Pinpoint the cell where the given text exists, returning its (x, y) midpoint coordinate. 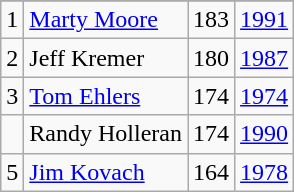
164 (212, 172)
Marty Moore (106, 20)
3 (12, 96)
5 (12, 172)
Tom Ehlers (106, 96)
1987 (264, 58)
Jeff Kremer (106, 58)
180 (212, 58)
2 (12, 58)
1 (12, 20)
1990 (264, 134)
Randy Holleran (106, 134)
1991 (264, 20)
Jim Kovach (106, 172)
183 (212, 20)
1974 (264, 96)
1978 (264, 172)
